Capture the cell that displays the provided text and extract its (X, Y) central coordinate. 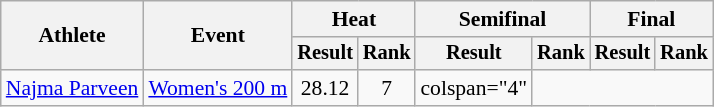
Najma Parveen (72, 88)
colspan="4" (474, 88)
28.12 (325, 88)
Semifinal (502, 19)
Event (218, 36)
Women's 200 m (218, 88)
Heat (354, 19)
Final (652, 19)
7 (387, 88)
Athlete (72, 36)
